Identify which cell holds the provided text, then report its (X, Y) central coordinate. 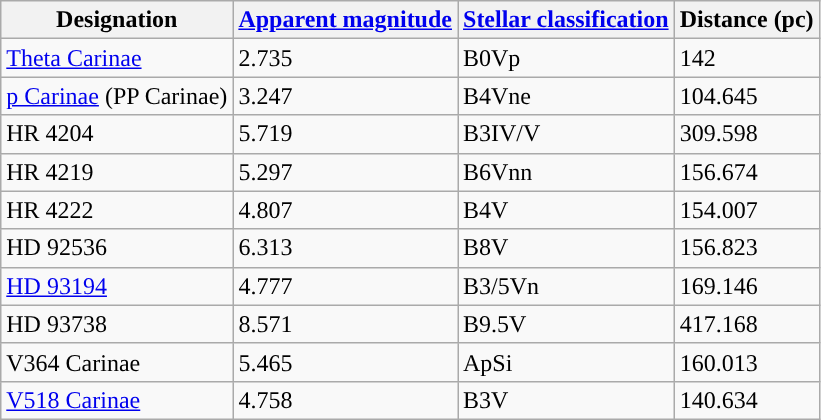
4.807 (346, 210)
156.674 (746, 172)
Distance (pc) (746, 20)
HR 4222 (117, 210)
HR 4204 (117, 134)
Stellar classification (566, 20)
B3IV/V (566, 134)
p Carinae (PP Carinae) (117, 96)
309.598 (746, 134)
Designation (117, 20)
B8V (566, 248)
142 (746, 58)
V364 Carinae (117, 362)
6.313 (346, 248)
HD 93194 (117, 286)
Theta Carinae (117, 58)
Apparent magnitude (346, 20)
417.168 (746, 324)
8.571 (346, 324)
104.645 (746, 96)
4.758 (346, 400)
V518 Carinae (117, 400)
156.823 (746, 248)
5.465 (346, 362)
2.735 (346, 58)
3.247 (346, 96)
140.634 (746, 400)
B0Vp (566, 58)
4.777 (346, 286)
169.146 (746, 286)
HR 4219 (117, 172)
B9.5V (566, 324)
5.719 (346, 134)
154.007 (746, 210)
5.297 (346, 172)
HD 93738 (117, 324)
B6Vnn (566, 172)
B4V (566, 210)
B4Vne (566, 96)
160.013 (746, 362)
ApSi (566, 362)
B3V (566, 400)
HD 92536 (117, 248)
B3/5Vn (566, 286)
